Search for the cell housing the specified text and yield its (x, y) center coordinate. 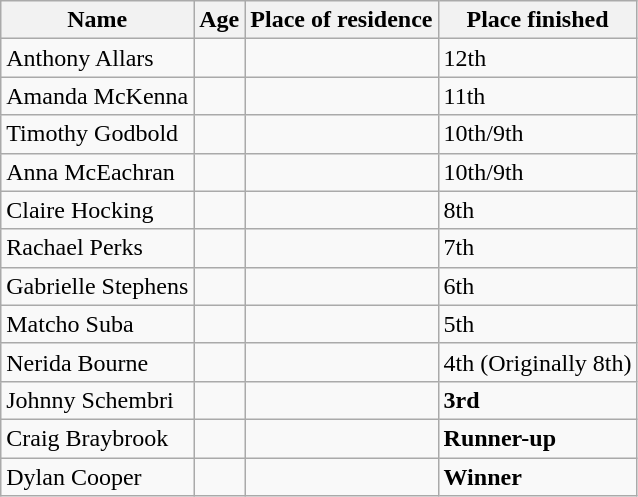
Winner (538, 477)
Place of residence (342, 20)
12th (538, 58)
Rachael Perks (98, 248)
Claire Hocking (98, 210)
Name (98, 20)
Timothy Godbold (98, 134)
Gabrielle Stephens (98, 286)
Place finished (538, 20)
Johnny Schembri (98, 400)
3rd (538, 400)
5th (538, 324)
Dylan Cooper (98, 477)
8th (538, 210)
Anthony Allars (98, 58)
Craig Braybrook (98, 438)
11th (538, 96)
Age (220, 20)
Nerida Bourne (98, 362)
Runner-up (538, 438)
6th (538, 286)
7th (538, 248)
Amanda McKenna (98, 96)
Matcho Suba (98, 324)
Anna McEachran (98, 172)
4th (Originally 8th) (538, 362)
